For the text-containing cell, return its midpoint in [x, y] coordinate format. 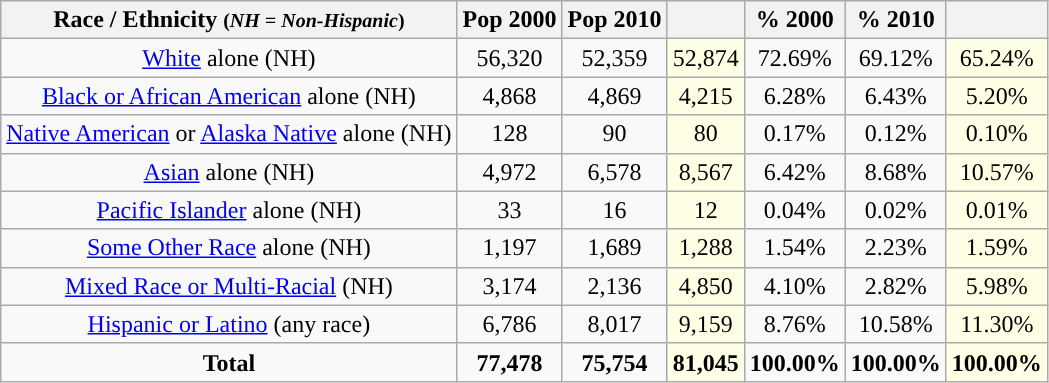
52,359 [614, 58]
Total [229, 362]
8.68% [896, 172]
0.17% [794, 134]
1,689 [614, 248]
2.23% [896, 248]
Pacific Islander alone (NH) [229, 210]
1.59% [996, 248]
6,578 [614, 172]
52,874 [706, 58]
4,215 [706, 96]
Black or African American alone (NH) [229, 96]
77,478 [510, 362]
White alone (NH) [229, 58]
8,017 [614, 324]
5.98% [996, 286]
Mixed Race or Multi-Racial (NH) [229, 286]
Hispanic or Latino (any race) [229, 324]
69.12% [896, 58]
0.02% [896, 210]
1,288 [706, 248]
2,136 [614, 286]
81,045 [706, 362]
4,868 [510, 96]
10.58% [896, 324]
1,197 [510, 248]
56,320 [510, 58]
128 [510, 134]
0.12% [896, 134]
16 [614, 210]
Asian alone (NH) [229, 172]
2.82% [896, 286]
12 [706, 210]
5.20% [996, 96]
1.54% [794, 248]
0.04% [794, 210]
4,869 [614, 96]
72.69% [794, 58]
4,972 [510, 172]
Pop 2000 [510, 20]
9,159 [706, 324]
65.24% [996, 58]
% 2010 [896, 20]
8.76% [794, 324]
6.28% [794, 96]
10.57% [996, 172]
11.30% [996, 324]
3,174 [510, 286]
33 [510, 210]
Native American or Alaska Native alone (NH) [229, 134]
Race / Ethnicity (NH = Non-Hispanic) [229, 20]
0.01% [996, 210]
Pop 2010 [614, 20]
6.42% [794, 172]
90 [614, 134]
4,850 [706, 286]
0.10% [996, 134]
8,567 [706, 172]
75,754 [614, 362]
80 [706, 134]
% 2000 [794, 20]
4.10% [794, 286]
6,786 [510, 324]
Some Other Race alone (NH) [229, 248]
6.43% [896, 96]
